Find where the given text appears and provide that cell's center as (X, Y) coordinate. 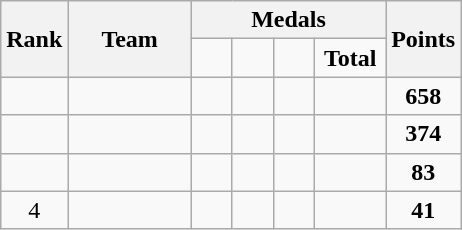
4 (34, 210)
658 (424, 96)
83 (424, 172)
Medals (288, 20)
Points (424, 39)
Total (350, 58)
41 (424, 210)
Team (130, 39)
Rank (34, 39)
374 (424, 134)
